Scan for the cell matching the given text and deliver its [X, Y] coordinate at center. 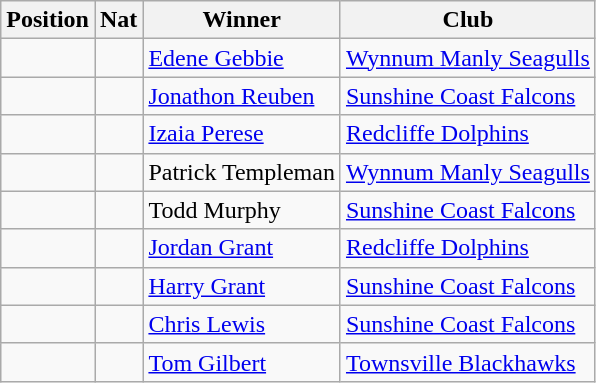
Townsville Blackhawks [468, 362]
Jonathon Reuben [242, 96]
Chris Lewis [242, 324]
Patrick Templeman [242, 172]
Edene Gebbie [242, 58]
Izaia Perese [242, 134]
Todd Murphy [242, 210]
Club [468, 20]
Position [48, 20]
Jordan Grant [242, 248]
Winner [242, 20]
Nat [118, 20]
Tom Gilbert [242, 362]
Harry Grant [242, 286]
